Provide the [x, y] coordinate of the cell's center where the given text is located.  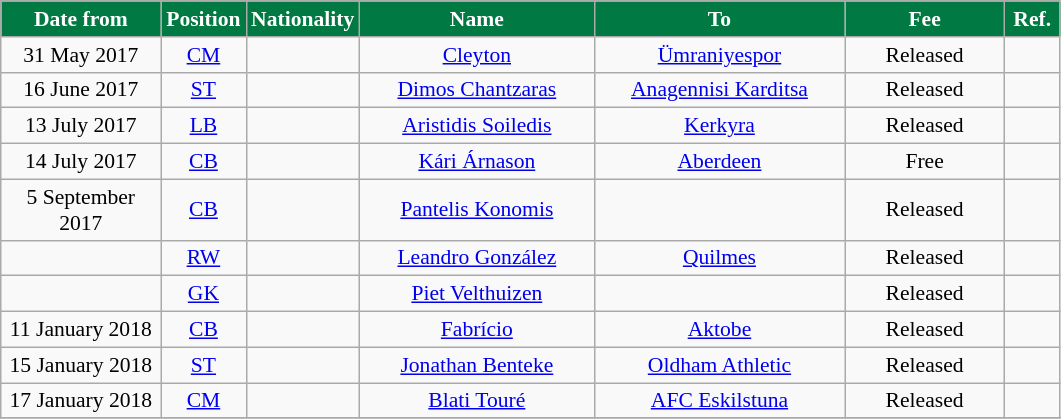
13 July 2017 [81, 126]
Oldham Athletic [719, 365]
17 January 2018 [81, 401]
Quilmes [719, 258]
Pantelis Konomis [476, 210]
Dimos Chantzaras [476, 90]
Anagennisi Karditsa [719, 90]
Nationality [302, 19]
Fabrício [476, 330]
GK [204, 294]
Aktobe [719, 330]
Blati Touré [476, 401]
Aristidis Soiledis [476, 126]
Jonathan Benteke [476, 365]
To [719, 19]
14 July 2017 [81, 162]
Leandro González [476, 258]
Ref. [1032, 19]
RW [204, 258]
Aberdeen [719, 162]
Kerkyra [719, 126]
Piet Velthuizen [476, 294]
Date from [81, 19]
Name [476, 19]
Fee [925, 19]
Position [204, 19]
LB [204, 126]
Free [925, 162]
Ümraniyespor [719, 55]
Kári Árnason [476, 162]
Cleyton [476, 55]
15 January 2018 [81, 365]
16 June 2017 [81, 90]
31 May 2017 [81, 55]
11 January 2018 [81, 330]
5 September 2017 [81, 210]
AFC Eskilstuna [719, 401]
